Scan for the cell matching the given text and deliver its (x, y) coordinate at center. 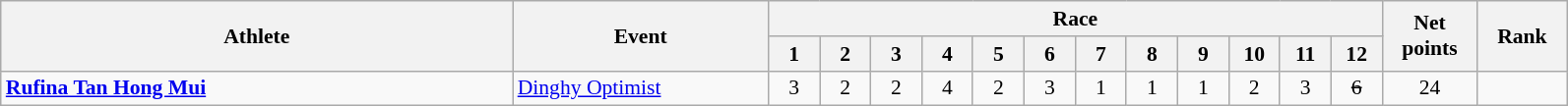
5 (998, 54)
24 (1429, 88)
Athlete (257, 35)
12 (1356, 54)
Rank (1522, 35)
Rufina Tan Hong Mui (257, 88)
7 (1100, 54)
10 (1254, 54)
Race (1076, 19)
11 (1305, 54)
9 (1203, 54)
8 (1152, 54)
Net points (1429, 35)
Event (641, 35)
Dinghy Optimist (641, 88)
